Detect which cell encompasses the target text, then output its [x, y] center coordinate. 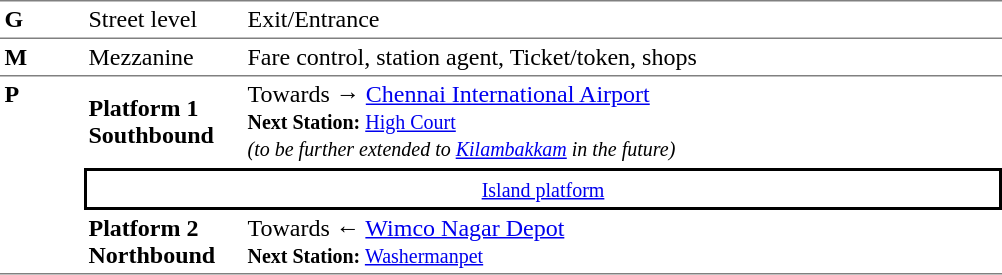
Mezzanine [164, 58]
Fare control, station agent, Ticket/token, shops [622, 58]
Towards ← Wimco Nagar DepotNext Station: Washermanpet [622, 242]
Island platform [543, 189]
Towards → Chennai International AirportNext Station: High Court(to be further extended to Kilambakkam in the future) [622, 122]
M [42, 58]
Exit/Entrance [622, 20]
P [42, 175]
Platform 1Southbound [164, 122]
Platform 2Northbound [164, 242]
G [42, 20]
Street level [164, 20]
